Determine the (x, y) coordinate at the center of the cell enclosing the given text.  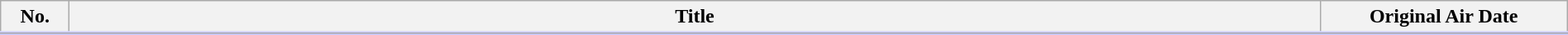
Original Air Date (1444, 17)
Title (695, 17)
No. (35, 17)
